Provide the (X, Y) coordinate of the cell's center where the given text is located.  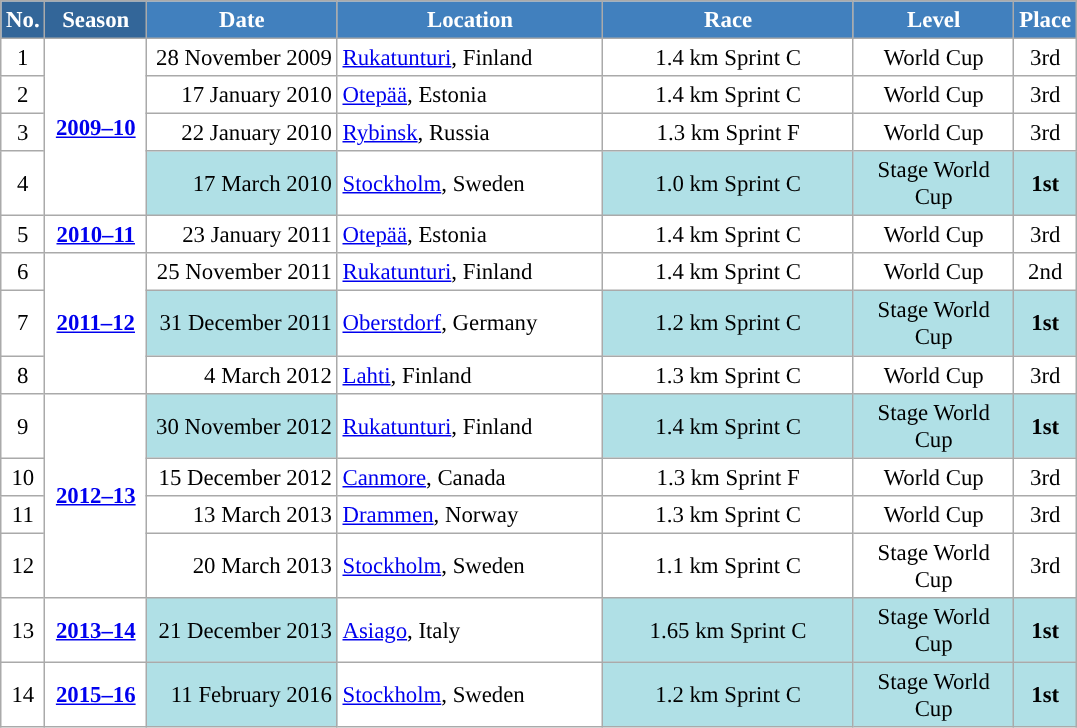
13 (23, 630)
1 (23, 58)
Canmore, Canada (470, 477)
30 November 2012 (242, 426)
Drammen, Norway (470, 514)
9 (23, 426)
2 (23, 95)
2013–14 (96, 630)
Race (728, 20)
11 February 2016 (242, 694)
Place (1045, 20)
2009–10 (96, 128)
2012–13 (96, 495)
13 March 2013 (242, 514)
Level (934, 20)
Asiago, Italy (470, 630)
Season (96, 20)
11 (23, 514)
14 (23, 694)
10 (23, 477)
4 March 2012 (242, 375)
17 January 2010 (242, 95)
20 March 2013 (242, 566)
No. (23, 20)
17 March 2010 (242, 184)
2010–11 (96, 235)
5 (23, 235)
2011–12 (96, 324)
31 December 2011 (242, 324)
4 (23, 184)
1.65 km Sprint C (728, 630)
2015–16 (96, 694)
1.0 km Sprint C (728, 184)
3 (23, 133)
8 (23, 375)
Date (242, 20)
2nd (1045, 273)
15 December 2012 (242, 477)
23 January 2011 (242, 235)
25 November 2011 (242, 273)
1.1 km Sprint C (728, 566)
Lahti, Finland (470, 375)
Rybinsk, Russia (470, 133)
Location (470, 20)
21 December 2013 (242, 630)
6 (23, 273)
28 November 2009 (242, 58)
12 (23, 566)
7 (23, 324)
22 January 2010 (242, 133)
Oberstdorf, Germany (470, 324)
